Identify which cell holds the provided text, then report its [x, y] central coordinate. 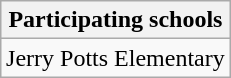
Jerry Potts Elementary [116, 58]
Participating schools [116, 20]
